Locate the cell with the specified text and output its [X, Y] center coordinate. 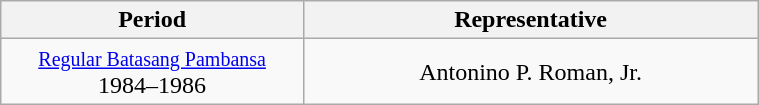
Regular Batasang Pambansa1984–1986 [152, 72]
Period [152, 20]
Representative [530, 20]
Antonino P. Roman, Jr. [530, 72]
